For the text-containing cell, return its midpoint in (x, y) coordinate format. 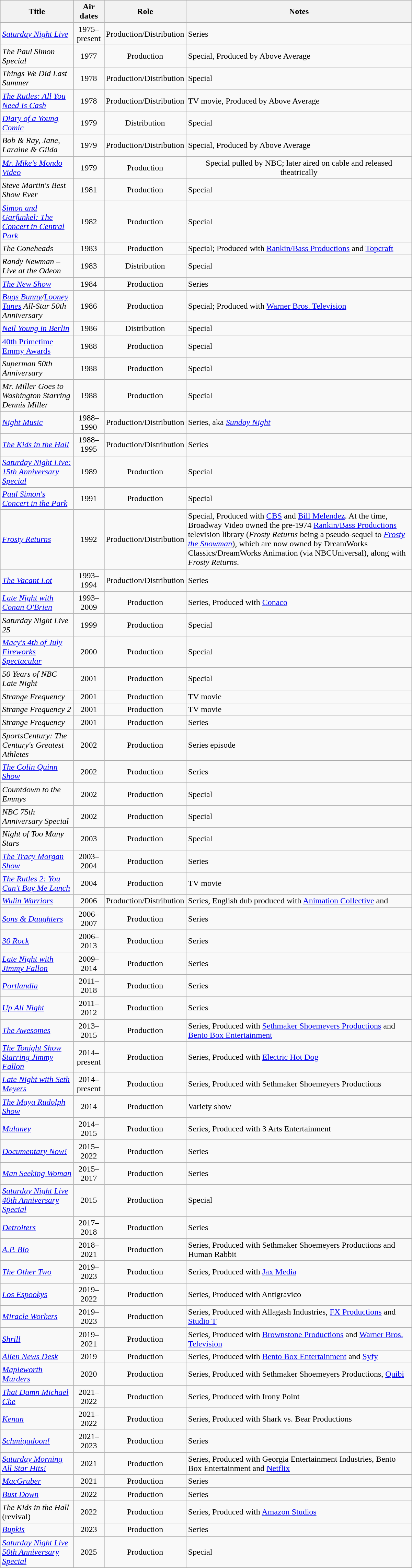
2006 (89, 901)
Bust Down (37, 1494)
Special; Produced with Rankin/Bass Productions and Topcraft (299, 248)
2023 (89, 1530)
Portlandia (37, 986)
Neil Young in Berlin (37, 329)
Superman 50th Anniversary (37, 368)
Saturday Morning All Star Hits! (37, 1464)
The Rutles: All You Need Is Cash (37, 101)
2006–2007 (89, 918)
Air dates (89, 12)
2015 (89, 1200)
1993–1994 (89, 580)
Mapleworth Murders (37, 1374)
Alien News Desk (37, 1356)
1977 (89, 56)
2018–2021 (89, 1250)
Sons & Daughters (37, 918)
The Kids in the Hall (revival) (37, 1512)
Late Night with Seth Meyers (37, 1084)
1981 (89, 190)
Night Music (37, 423)
Mr. Miller Goes to Washington Starring Dennis Miller (37, 395)
2011–2012 (89, 1008)
The Maya Rudolph Show (37, 1106)
1988–1990 (89, 423)
Series, Produced with Georgia Entertainment Industries, Bento Box Entertainment and Netflix (299, 1464)
Miracle Workers (37, 1316)
Things We Did Last Summer (37, 78)
The Paul Simon Special (37, 56)
2020 (89, 1374)
2009–2014 (89, 963)
30 Rock (37, 941)
2014–2015 (89, 1129)
Series, Produced with Sethmaker Shoemeyers Productions and Bento Box Entertainment (299, 1030)
Saturday Night Live 50th Anniversary Special (37, 1552)
Late Night with Conan O'Brien (37, 602)
Variety show (299, 1106)
Frosty Returns (37, 539)
The Tracy Morgan Show (37, 861)
Series, Produced with 3 Arts Entertainment (299, 1129)
Bob & Ray, Jane, Laraine & Gilda (37, 145)
Mulaney (37, 1129)
2014 (89, 1106)
2019–2022 (89, 1294)
2003–2004 (89, 861)
Late Night with Jimmy Fallon (37, 963)
The Awesomes (37, 1030)
1999 (89, 625)
1982 (89, 222)
2017–2018 (89, 1227)
2011–2018 (89, 986)
2004 (89, 883)
2006–2013 (89, 941)
2003 (89, 839)
Series, Produced with Jax Media (299, 1272)
1989 (89, 472)
NBC 75th Anniversary Special (37, 816)
The Tonight Show Starring Jimmy Fallon (37, 1057)
Saturday Night Live 40th Anniversary Special (37, 1200)
Series, Produced with Allagash Industries, FX Productions and Studio T (299, 1316)
The Kids in the Hall (37, 444)
Steve Martin's Best Show Ever (37, 190)
50 Years of NBC Late Night (37, 678)
Special pulled by NBC; later aired on cable and released theatrically (299, 167)
Series, Produced with Irony Point (299, 1397)
Series, Produced with Sethmaker Shoemeyers Productions, Quibi (299, 1374)
Series, Produced with Antigravico (299, 1294)
Series, Produced with Brownstone Productions and Warner Bros. Television (299, 1339)
2015–2017 (89, 1174)
Series, aka Sunday Night (299, 423)
Series, Produced with Electric Hot Dog (299, 1057)
Series, Produced with Sethmaker Shoemeyers Productions and Human Rabbit (299, 1250)
Wulin Warriors (37, 901)
1984 (89, 284)
Bupkis (37, 1530)
The Coneheads (37, 248)
MacGruber (37, 1481)
Role (145, 12)
2021–2023 (89, 1441)
2000 (89, 652)
Schmigadoon! (37, 1441)
Night of Too Many Stars (37, 839)
TV movie, Produced by Above Average (299, 101)
Saturday Night Live (37, 34)
Paul Simon's Concert in the Park (37, 499)
Series, English dub produced with Animation Collective and (299, 901)
Notes (299, 12)
Documentary Now! (37, 1151)
That Damn Michael Che (37, 1397)
Series, Produced with Amazon Studios (299, 1512)
Man Seeking Woman (37, 1174)
The New Show (37, 284)
Macy's 4th of July Fireworks Spectacular (37, 652)
Mr. Mike's Mondo Video (37, 167)
Series, Produced with Sethmaker Shoemeyers Productions (299, 1084)
Series episode (299, 745)
Simon and Garfunkel: The Concert in Central Park (37, 222)
Series, Produced with Conaco (299, 602)
2015–2022 (89, 1151)
A.P. Bio (37, 1250)
2013–2015 (89, 1030)
Title (37, 12)
1975–present (89, 34)
Up All Night (37, 1008)
The Rutles 2: You Can't Buy Me Lunch (37, 883)
The Other Two (37, 1272)
Bugs Bunny/Looney Tunes All-Star 50th Anniversary (37, 306)
2019 (89, 1356)
Countdown to the Emmys (37, 794)
Saturday Night Live 25 (37, 625)
Diary of a Young Comic (37, 123)
Kenan (37, 1419)
40th Primetime Emmy Awards (37, 346)
1991 (89, 499)
2019–2021 (89, 1339)
The Colin Quinn Show (37, 772)
Randy Newman – Live at the Odeon (37, 266)
Special; Produced with Warner Bros. Television (299, 306)
Strange Frequency 2 (37, 710)
2025 (89, 1552)
Saturday Night Live: 15th Anniversary Special (37, 472)
Series, Produced with Shark vs. Bear Productions (299, 1419)
SportsCentury: The Century's Greatest Athletes (37, 745)
Los Espookys (37, 1294)
1992 (89, 539)
1993–2009 (89, 602)
Shrill (37, 1339)
The Vacant Lot (37, 580)
1988–1995 (89, 444)
Detroiters (37, 1227)
Series, Produced with Bento Box Entertainment and Syfy (299, 1356)
